Search for the cell housing the specified text and yield its [x, y] center coordinate. 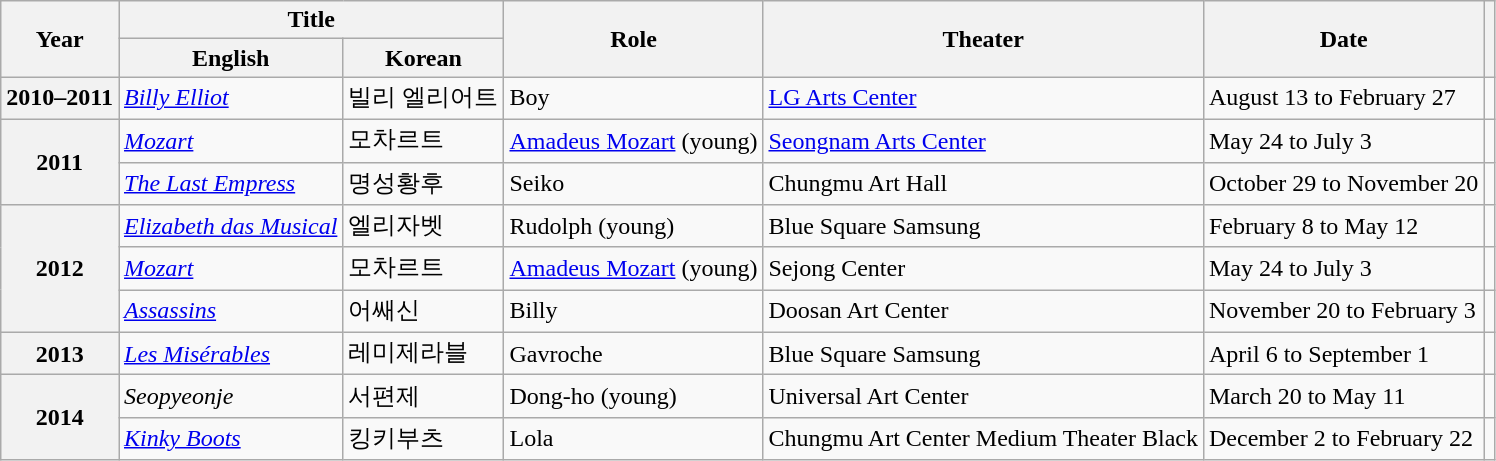
Seopyeonje [230, 396]
Billy Elliot [230, 98]
LG Arts Center [984, 98]
2010–2011 [60, 98]
Billy [634, 312]
November 20 to February 3 [1343, 312]
Sejong Center [984, 268]
English [230, 58]
Assassins [230, 312]
킹키부츠 [424, 438]
빌리 엘리어트 [424, 98]
서편제 [424, 396]
2011 [60, 162]
Theater [984, 39]
Lola [634, 438]
Kinky Boots [230, 438]
명성황후 [424, 184]
Seiko [634, 184]
February 8 to May 12 [1343, 226]
2014 [60, 418]
Seongnam Arts Center [984, 140]
어쌔신 [424, 312]
Korean [424, 58]
Gavroche [634, 354]
Boy [634, 98]
Year [60, 39]
December 2 to February 22 [1343, 438]
Rudolph (young) [634, 226]
April 6 to September 1 [1343, 354]
Title [310, 20]
March 20 to May 11 [1343, 396]
October 29 to November 20 [1343, 184]
Date [1343, 39]
Dong-ho (young) [634, 396]
Role [634, 39]
2013 [60, 354]
August 13 to February 27 [1343, 98]
Doosan Art Center [984, 312]
Universal Art Center [984, 396]
Chungmu Art Center Medium Theater Black [984, 438]
Les Misérables [230, 354]
레미제라블 [424, 354]
2012 [60, 269]
엘리자벳 [424, 226]
Chungmu Art Hall [984, 184]
The Last Empress [230, 184]
Elizabeth das Musical [230, 226]
